Find where the given text appears and provide that cell's center as [x, y] coordinate. 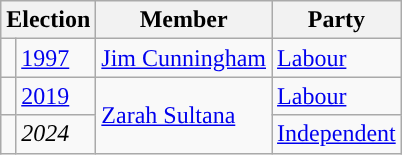
Independent [337, 134]
Member [184, 20]
Election [48, 20]
2024 [56, 134]
1997 [56, 58]
2019 [56, 96]
Zarah Sultana [184, 115]
Party [337, 20]
Jim Cunningham [184, 58]
